Output the (X, Y) coordinate of the center of the cell containing the given text.  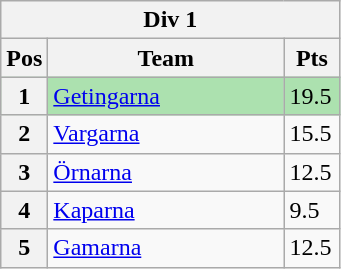
Pts (312, 58)
Gamarna (166, 248)
Team (166, 58)
3 (24, 172)
4 (24, 210)
Pos (24, 58)
Vargarna (166, 134)
Getingarna (166, 96)
1 (24, 96)
5 (24, 248)
9.5 (312, 210)
Kaparna (166, 210)
2 (24, 134)
Örnarna (166, 172)
19.5 (312, 96)
Div 1 (170, 20)
15.5 (312, 134)
